Return the [x, y] coordinate for the center point of the cell that contains the specified text.  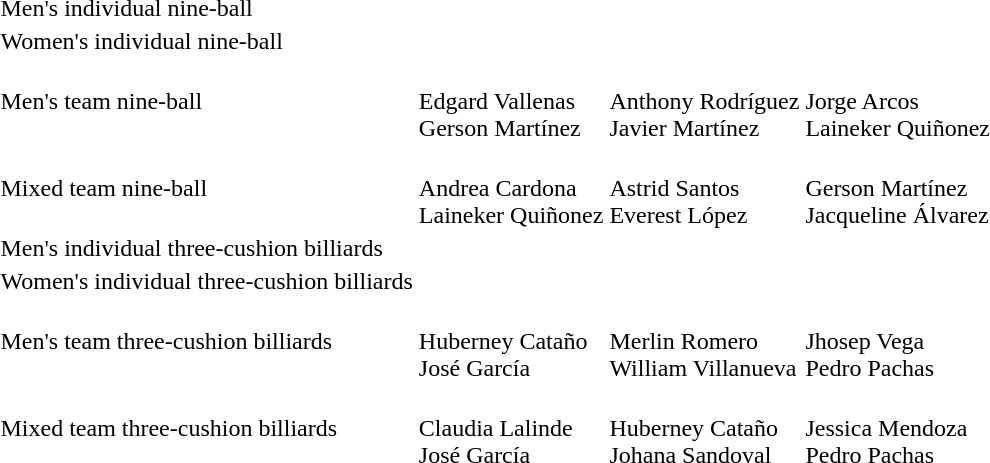
Astrid SantosEverest López [704, 188]
Andrea CardonaLaineker Quiñonez [511, 188]
Anthony RodríguezJavier Martínez [704, 101]
Edgard VallenasGerson Martínez [511, 101]
Huberney CatañoJosé García [511, 341]
Merlin RomeroWilliam Villanueva [704, 341]
